Pinpoint the cell where the given text exists, returning its [X, Y] midpoint coordinate. 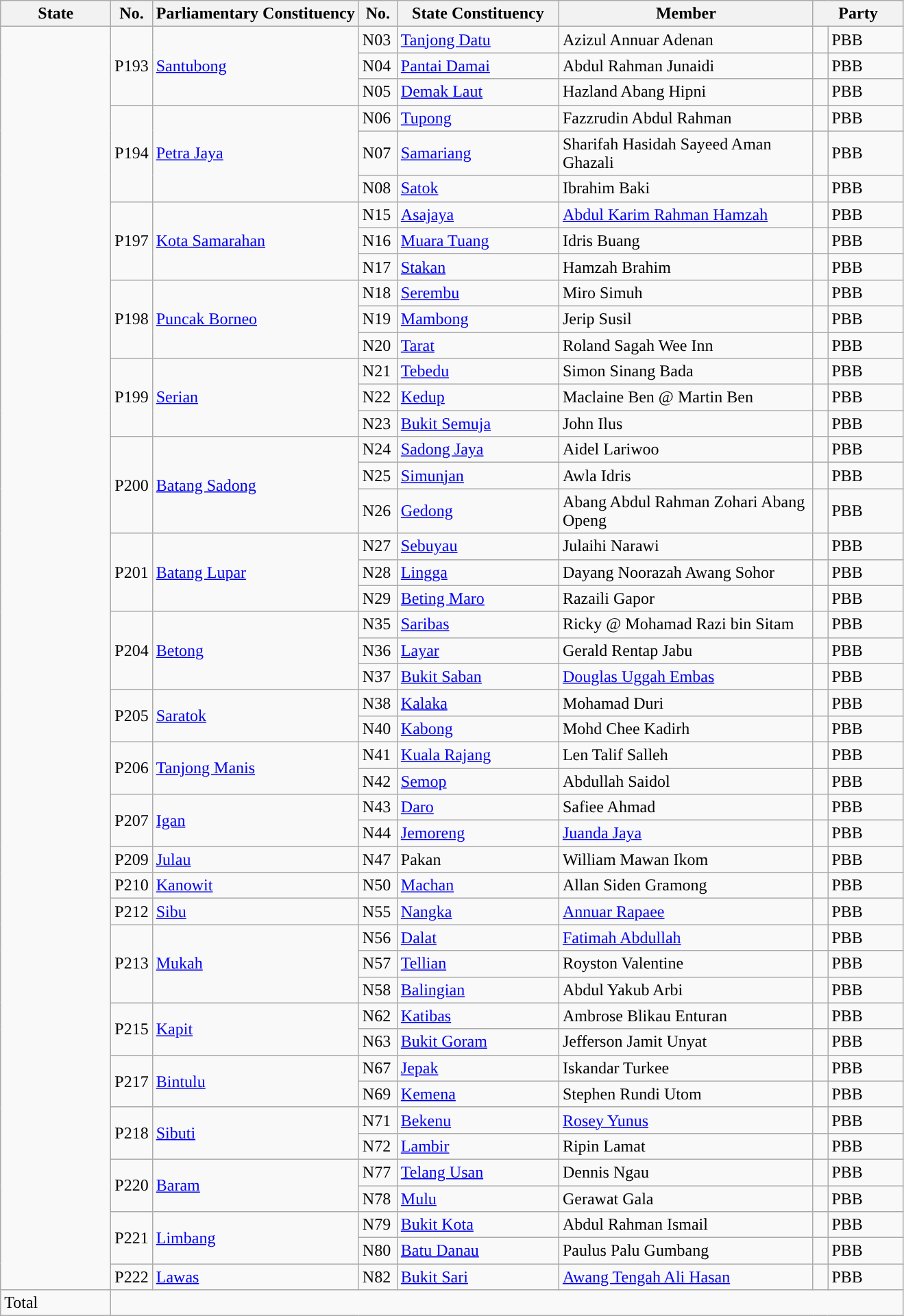
N22 [378, 398]
Layar [478, 650]
P199 [132, 398]
Abdullah Saidol [685, 781]
Sebuyau [478, 546]
State Constituency [478, 14]
P207 [132, 820]
N79 [378, 1225]
N24 [378, 450]
N77 [378, 1172]
Tarat [478, 345]
N27 [378, 546]
Pakan [478, 860]
N23 [378, 424]
Ripin Lamat [685, 1146]
N69 [378, 1094]
N38 [378, 703]
Rosey Yunus [685, 1120]
Satok [478, 188]
Semop [478, 781]
Ibrahim Baki [685, 188]
P201 [132, 572]
Stephen Rundi Utom [685, 1094]
Balingian [478, 990]
Awang Tengah Ali Hasan [685, 1277]
Gerawat Gala [685, 1199]
P221 [132, 1238]
N47 [378, 860]
N55 [378, 912]
Azizul Annuar Adenan [685, 40]
N57 [378, 964]
Sibu [255, 912]
N20 [378, 345]
Member [685, 14]
Bukit Sari [478, 1277]
Allan Siden Gramong [685, 886]
William Mawan Ikom [685, 860]
Kalaka [478, 703]
Aidel Lariwoo [685, 450]
Dalat [478, 938]
P213 [132, 964]
N78 [378, 1199]
Jerip Susil [685, 319]
N17 [378, 267]
N63 [378, 1042]
Mukah [255, 964]
N35 [378, 624]
Limbang [255, 1238]
Lambir [478, 1146]
Katibas [478, 1016]
Kanowit [255, 886]
Mohamad Duri [685, 703]
Kemena [478, 1094]
N56 [378, 938]
N16 [378, 241]
N67 [378, 1068]
N80 [378, 1251]
Abdul Karim Rahman Hamzah [685, 215]
Simon Sinang Bada [685, 371]
N15 [378, 215]
P194 [132, 154]
Juanda Jaya [685, 833]
N19 [378, 319]
Sibuti [255, 1133]
Jefferson Jamit Unyat [685, 1042]
N37 [378, 677]
Abang Abdul Rahman Zohari Abang Openg [685, 511]
Bukit Goram [478, 1042]
Iskandar Turkee [685, 1068]
Tanjong Manis [255, 768]
Hazland Abang Hipni [685, 92]
Igan [255, 820]
N43 [378, 807]
Daro [478, 807]
P193 [132, 66]
Jemoreng [478, 833]
N29 [378, 598]
N07 [378, 154]
Gedong [478, 511]
N36 [378, 650]
P200 [132, 485]
N26 [378, 511]
Awla Idris [685, 476]
Annuar Rapaee [685, 912]
Total [56, 1303]
Telang Usan [478, 1172]
Petra Jaya [255, 154]
N05 [378, 92]
Paulus Palu Gumbang [685, 1251]
Kabong [478, 729]
N62 [378, 1016]
Saratok [255, 716]
Sharifah Hasidah Sayeed Aman Ghazali [685, 154]
N21 [378, 371]
Abdul Rahman Junaidi [685, 66]
Serembu [478, 293]
Betong [255, 650]
Abdul Rahman Ismail [685, 1225]
N41 [378, 755]
Baram [255, 1185]
N42 [378, 781]
P218 [132, 1133]
Asajaya [478, 215]
Dennis Ngau [685, 1172]
Dayang Noorazah Awang Sohor [685, 572]
Party [858, 14]
State [56, 14]
P206 [132, 768]
Bintulu [255, 1081]
N08 [378, 188]
Serian [255, 398]
Miro Simuh [685, 293]
P212 [132, 912]
Mambong [478, 319]
Tupong [478, 118]
Parliamentary Constituency [255, 14]
Bukit Kota [478, 1225]
John Ilus [685, 424]
Kapit [255, 1029]
Simunjan [478, 476]
Julau [255, 860]
P205 [132, 716]
Nangka [478, 912]
Fazzrudin Abdul Rahman [685, 118]
Tebedu [478, 371]
N25 [378, 476]
P209 [132, 860]
Pantai Damai [478, 66]
Razaili Gapor [685, 598]
N28 [378, 572]
Julaihi Narawi [685, 546]
N50 [378, 886]
Beting Maro [478, 598]
Sadong Jaya [478, 450]
N04 [378, 66]
N71 [378, 1120]
Royston Valentine [685, 964]
Demak Laut [478, 92]
Kedup [478, 398]
N40 [378, 729]
Fatimah Abdullah [685, 938]
N44 [378, 833]
P217 [132, 1081]
N58 [378, 990]
Ambrose Blikau Enturan [685, 1016]
Lawas [255, 1277]
Bukit Semuja [478, 424]
P204 [132, 650]
Muara Tuang [478, 241]
N72 [378, 1146]
Kota Samarahan [255, 241]
Len Talif Salleh [685, 755]
Puncak Borneo [255, 319]
N82 [378, 1277]
P215 [132, 1029]
N06 [378, 118]
Douglas Uggah Embas [685, 677]
P210 [132, 886]
Hamzah Brahim [685, 267]
Lingga [478, 572]
Tellian [478, 964]
P222 [132, 1277]
Gerald Rentap Jabu [685, 650]
Stakan [478, 267]
Tanjong Datu [478, 40]
Bekenu [478, 1120]
Machan [478, 886]
N18 [378, 293]
Roland Sagah Wee Inn [685, 345]
Santubong [255, 66]
Ricky @ Mohamad Razi bin Sitam [685, 624]
Batu Danau [478, 1251]
Kuala Rajang [478, 755]
Jepak [478, 1068]
N03 [378, 40]
P197 [132, 241]
Maclaine Ben @ Martin Ben [685, 398]
Bukit Saban [478, 677]
Batang Sadong [255, 485]
P220 [132, 1185]
Batang Lupar [255, 572]
Saribas [478, 624]
Idris Buang [685, 241]
P198 [132, 319]
Safiee Ahmad [685, 807]
Samariang [478, 154]
Abdul Yakub Arbi [685, 990]
Mohd Chee Kadirh [685, 729]
Mulu [478, 1199]
